Identify which cell holds the provided text, then report its (X, Y) central coordinate. 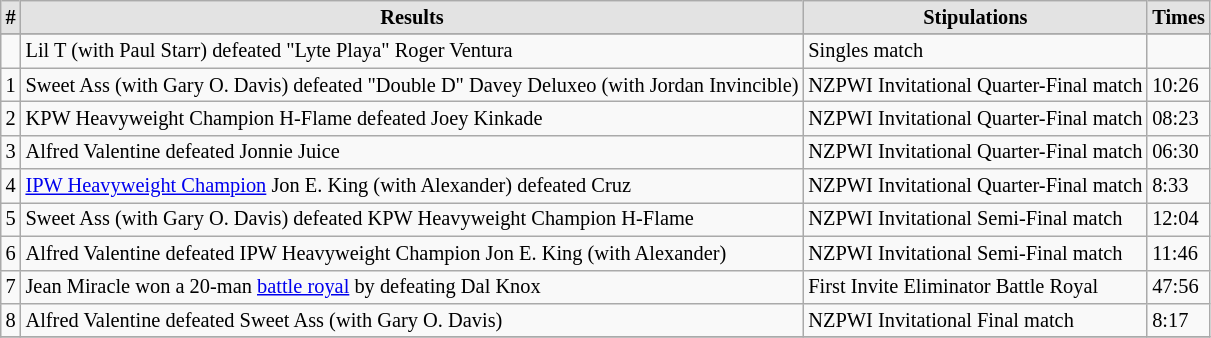
3 (11, 152)
Sweet Ass (with Gary O. Davis) defeated "Double D" Davey Deluxeo (with Jordan Invincible) (412, 85)
Alfred Valentine defeated Sweet Ass (with Gary O. Davis) (412, 320)
06:30 (1178, 152)
Singles match (975, 51)
8:17 (1178, 320)
# (11, 17)
5 (11, 219)
Results (412, 17)
NZPWI Invitational Final match (975, 320)
08:23 (1178, 118)
1 (11, 85)
2 (11, 118)
Times (1178, 17)
11:46 (1178, 253)
10:26 (1178, 85)
Lil T (with Paul Starr) defeated "Lyte Playa" Roger Ventura (412, 51)
6 (11, 253)
IPW Heavyweight Champion Jon E. King (with Alexander) defeated Cruz (412, 186)
Jean Miracle won a 20-man battle royal by defeating Dal Knox (412, 287)
Alfred Valentine defeated IPW Heavyweight Champion Jon E. King (with Alexander) (412, 253)
Stipulations (975, 17)
First Invite Eliminator Battle Royal (975, 287)
4 (11, 186)
Alfred Valentine defeated Jonnie Juice (412, 152)
7 (11, 287)
8:33 (1178, 186)
47:56 (1178, 287)
Sweet Ass (with Gary O. Davis) defeated KPW Heavyweight Champion H-Flame (412, 219)
8 (11, 320)
12:04 (1178, 219)
KPW Heavyweight Champion H-Flame defeated Joey Kinkade (412, 118)
